Locate the cell with the specified text and output its (x, y) center coordinate. 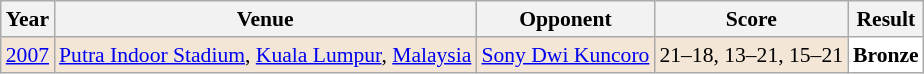
2007 (28, 55)
Sony Dwi Kuncoro (565, 55)
Result (886, 19)
21–18, 13–21, 15–21 (751, 55)
Putra Indoor Stadium, Kuala Lumpur, Malaysia (265, 55)
Bronze (886, 55)
Year (28, 19)
Opponent (565, 19)
Venue (265, 19)
Score (751, 19)
